Scan for the cell matching the given text and deliver its (X, Y) coordinate at center. 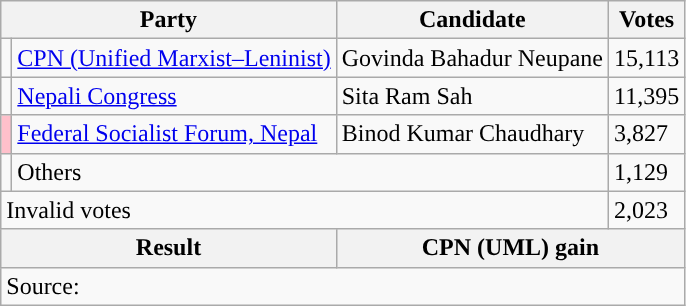
Invalid votes (305, 210)
Nepali Congress (174, 96)
Govinda Bahadur Neupane (472, 58)
Sita Ram Sah (472, 96)
Others (310, 172)
15,113 (647, 58)
Source: (343, 286)
2,023 (647, 210)
Federal Socialist Forum, Nepal (174, 134)
3,827 (647, 134)
Votes (647, 20)
CPN (UML) gain (510, 248)
CPN (Unified Marxist–Leninist) (174, 58)
11,395 (647, 96)
Binod Kumar Chaudhary (472, 134)
Result (168, 248)
1,129 (647, 172)
Party (168, 20)
Candidate (472, 20)
